Find where the given text appears and provide that cell's center as (X, Y) coordinate. 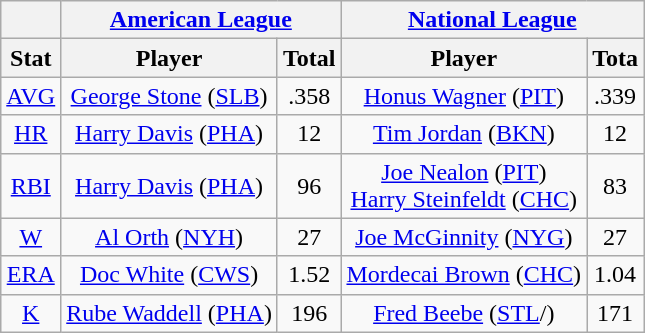
Mordecai Brown (CHC) (464, 275)
National League (492, 20)
Tim Jordan (BKN) (464, 134)
1.52 (309, 275)
K (31, 313)
171 (616, 313)
Joe McGinnity (NYG) (464, 237)
.339 (616, 96)
Tota (616, 58)
Doc White (CWS) (170, 275)
W (31, 237)
RBI (31, 186)
Rube Waddell (PHA) (170, 313)
American League (201, 20)
Honus Wagner (PIT) (464, 96)
196 (309, 313)
.358 (309, 96)
Al Orth (NYH) (170, 237)
1.04 (616, 275)
HR (31, 134)
Joe Nealon (PIT)Harry Steinfeldt (CHC) (464, 186)
George Stone (SLB) (170, 96)
Fred Beebe (STL/) (464, 313)
Total (309, 58)
Stat (31, 58)
ERA (31, 275)
96 (309, 186)
83 (616, 186)
AVG (31, 96)
